Provide the [x, y] coordinate of the cell's center where the given text is located.  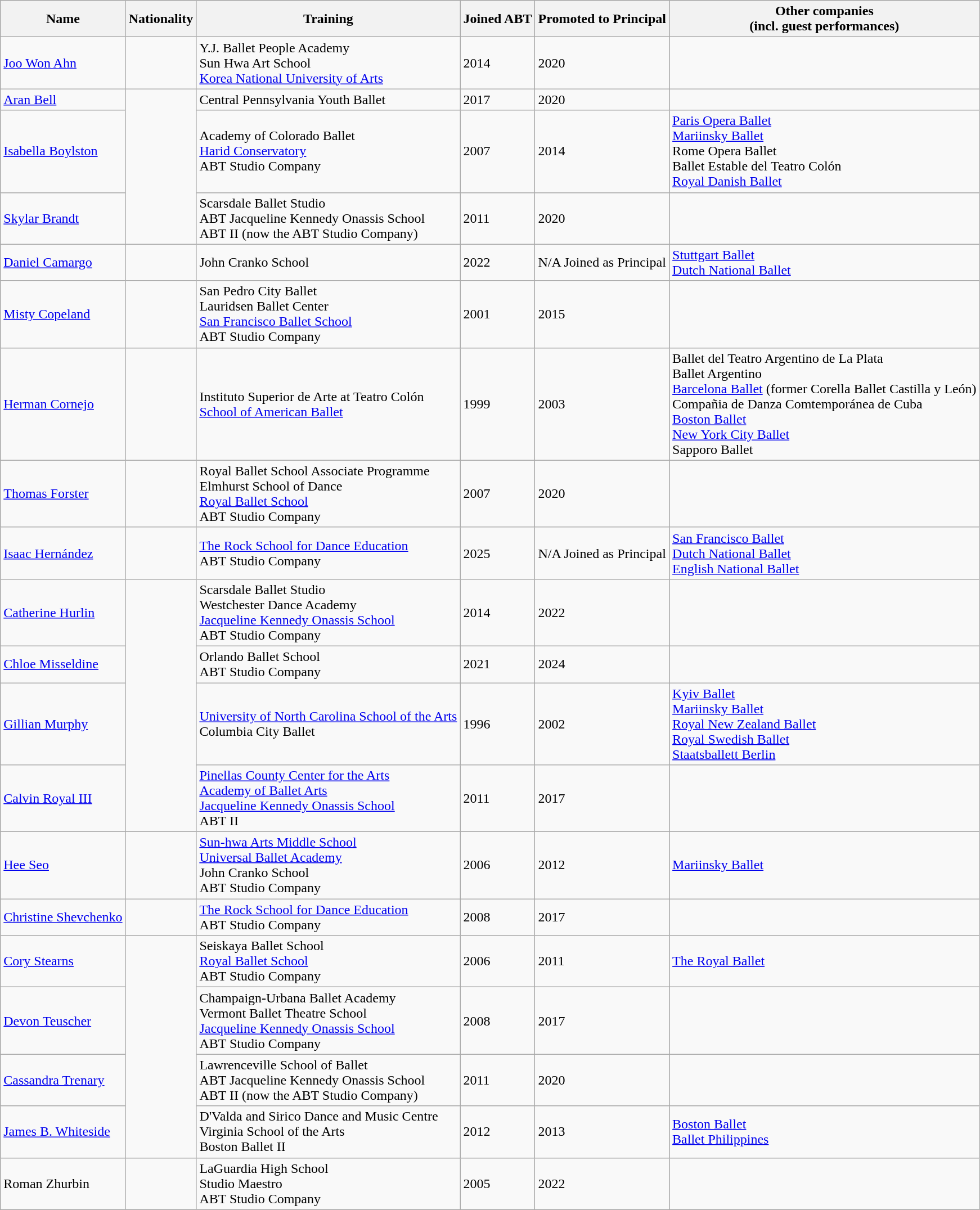
2002 [602, 724]
Name [63, 19]
Lawrenceville School of BalletABT Jacqueline Kennedy Onassis SchoolABT II (now the ABT Studio Company) [329, 1080]
Academy of Colorado BalletHarid ConservatoryABT Studio Company [329, 151]
Calvin Royal III [63, 799]
San Francisco BalletDutch National BalletEnglish National Ballet [825, 553]
Misty Copeland [63, 314]
Skylar Brandt [63, 218]
James B. Whiteside [63, 1132]
Instituto Superior de Arte at Teatro ColónSchool of American Ballet [329, 404]
Cory Stearns [63, 961]
Thomas Forster [63, 494]
Catherine Hurlin [63, 612]
Chloe Misseldine [63, 664]
2025 [497, 553]
Daniel Camargo [63, 262]
Royal Ballet School Associate ProgrammeElmhurst School of DanceRoyal Ballet School ABT Studio Company [329, 494]
Other companies (incl. guest performances) [825, 19]
Sun-hwa Arts Middle SchoolUniversal Ballet AcademyJohn Cranko SchoolABT Studio Company [329, 865]
2001 [497, 314]
Devon Teuscher [63, 1020]
Scarsdale Ballet StudioABT Jacqueline Kennedy Onassis SchoolABT II (now the ABT Studio Company) [329, 218]
Champaign-Urbana Ballet AcademyVermont Ballet Theatre SchoolJacqueline Kennedy Onassis SchoolABT Studio Company [329, 1020]
Central Pennsylvania Youth Ballet [329, 100]
1999 [497, 404]
The Royal Ballet [825, 961]
Training [329, 19]
Joined ABT [497, 19]
San Pedro City BalletLauridsen Ballet CenterSan Francisco Ballet SchoolABT Studio Company [329, 314]
The Rock School for Dance Education ABT Studio Company [329, 553]
Y.J. Ballet People AcademySun Hwa Art SchoolKorea National University of Arts [329, 63]
2013 [602, 1132]
Isabella Boylston [63, 151]
Pinellas County Center for the ArtsAcademy of Ballet ArtsJacqueline Kennedy Onassis SchoolABT II [329, 799]
Orlando Ballet SchoolABT Studio Company [329, 664]
Promoted to Principal [602, 19]
Gillian Murphy [63, 724]
2003 [602, 404]
2024 [602, 664]
D'Valda and Sirico Dance and Music CentreVirginia School of the ArtsBoston Ballet II [329, 1132]
2021 [497, 664]
Mariinsky Ballet [825, 865]
Kyiv BalletMariinsky BalletRoyal New Zealand BalletRoyal Swedish BalletStaatsballett Berlin [825, 724]
2015 [602, 314]
1996 [497, 724]
Herman Cornejo [63, 404]
Paris Opera BalletMariinsky BalletRome Opera BalletBallet Estable del Teatro ColónRoyal Danish Ballet [825, 151]
Cassandra Trenary [63, 1080]
John Cranko School [329, 262]
Nationality [161, 19]
Stuttgart BalletDutch National Ballet [825, 262]
Christine Shevchenko [63, 917]
Seiskaya Ballet SchoolRoyal Ballet SchoolABT Studio Company [329, 961]
Roman Zhurbin [63, 1184]
Scarsdale Ballet StudioWestchester Dance AcademyJacqueline Kennedy Onassis SchoolABT Studio Company [329, 612]
2005 [497, 1184]
Joo Won Ahn [63, 63]
Hee Seo [63, 865]
Boston Ballet Ballet Philippines [825, 1132]
LaGuardia High SchoolStudio MaestroABT Studio Company [329, 1184]
Aran Bell [63, 100]
The Rock School for Dance EducationABT Studio Company [329, 917]
Isaac Hernández [63, 553]
University of North Carolina School of the ArtsColumbia City Ballet [329, 724]
